Extract the (X, Y) coordinate from the center of the cell holding the provided text.  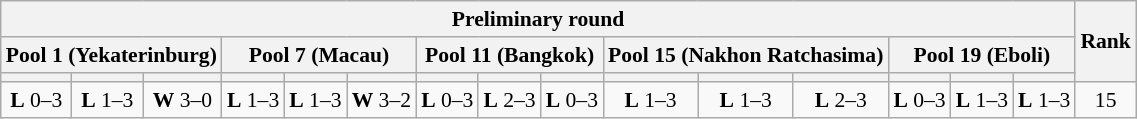
Pool 19 (Eboli) (982, 55)
Rank (1106, 42)
Pool 11 (Bangkok) (510, 55)
W 3–0 (182, 101)
W 3–2 (382, 101)
Pool 1 (Yekaterinburg) (112, 55)
Pool 15 (Nakhon Ratchasima) (746, 55)
Pool 7 (Macau) (319, 55)
15 (1106, 101)
Preliminary round (538, 19)
